Pinpoint the cell where the given text exists, returning its [X, Y] midpoint coordinate. 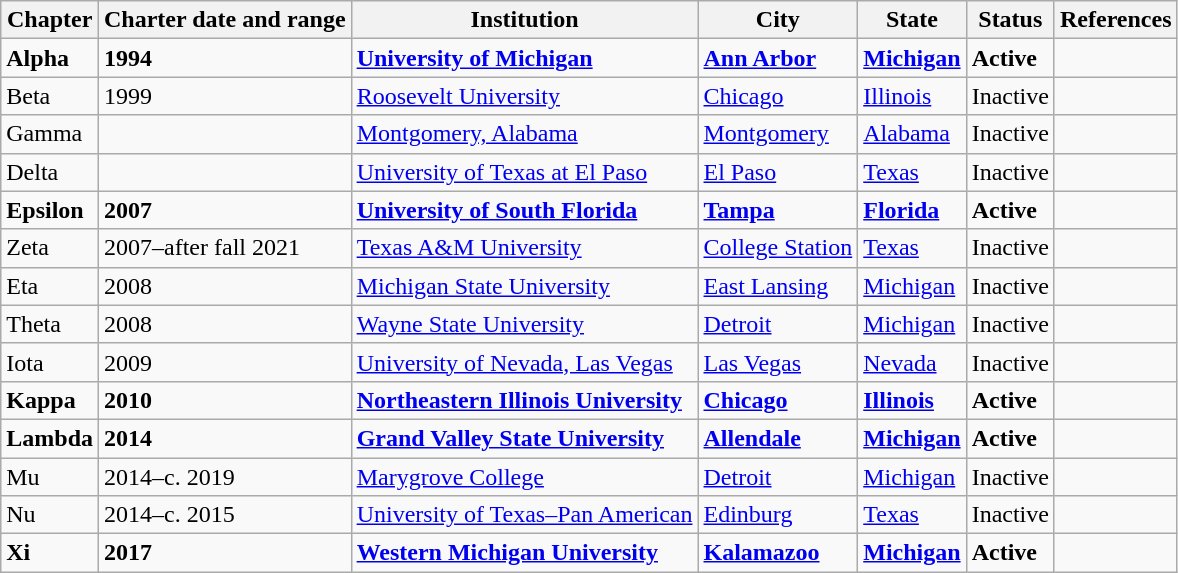
Montgomery, Alabama [524, 134]
Michigan State University [524, 286]
2014 [226, 438]
2007–after fall 2021 [226, 248]
2009 [226, 362]
Texas A&M University [524, 248]
College Station [778, 248]
University of Texas–Pan American [524, 515]
Marygrove College [524, 477]
Edinburg [778, 515]
2010 [226, 400]
Western Michigan University [524, 553]
Northeastern Illinois University [524, 400]
Status [1010, 20]
Grand Valley State University [524, 438]
Florida [912, 210]
1999 [226, 96]
Iota [50, 362]
Wayne State University [524, 324]
City [778, 20]
Montgomery [778, 134]
1994 [226, 58]
Theta [50, 324]
Alpha [50, 58]
Eta [50, 286]
University of South Florida [524, 210]
2017 [226, 553]
Beta [50, 96]
Kalamazoo [778, 553]
Roosevelt University [524, 96]
Xi [50, 553]
Chapter [50, 20]
Charter date and range [226, 20]
El Paso [778, 172]
Nevada [912, 362]
2014–c. 2015 [226, 515]
University of Texas at El Paso [524, 172]
State [912, 20]
References [1116, 20]
Mu [50, 477]
East Lansing [778, 286]
University of Michigan [524, 58]
Ann Arbor [778, 58]
2007 [226, 210]
Alabama [912, 134]
Tampa [778, 210]
Lambda [50, 438]
Gamma [50, 134]
Zeta [50, 248]
Nu [50, 515]
Allendale [778, 438]
Institution [524, 20]
Kappa [50, 400]
Delta [50, 172]
2014–c. 2019 [226, 477]
Epsilon [50, 210]
University of Nevada, Las Vegas [524, 362]
Las Vegas [778, 362]
